Scan for the cell matching the given text and deliver its [x, y] coordinate at center. 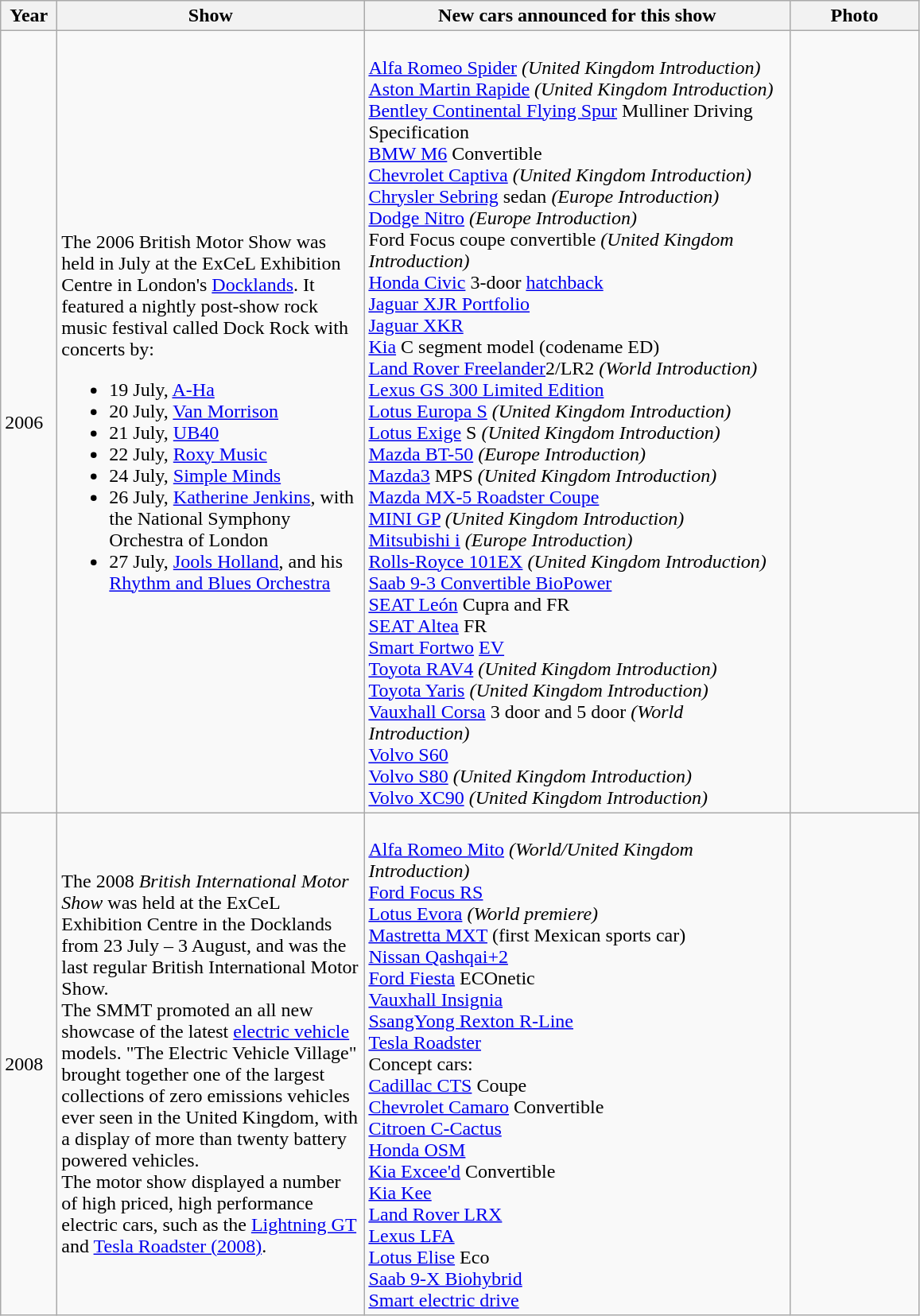
2008 [29, 1064]
New cars announced for this show [577, 16]
2006 [29, 421]
Show [211, 16]
Photo [854, 16]
Year [29, 16]
